Scan for the cell matching the given text and deliver its (X, Y) coordinate at center. 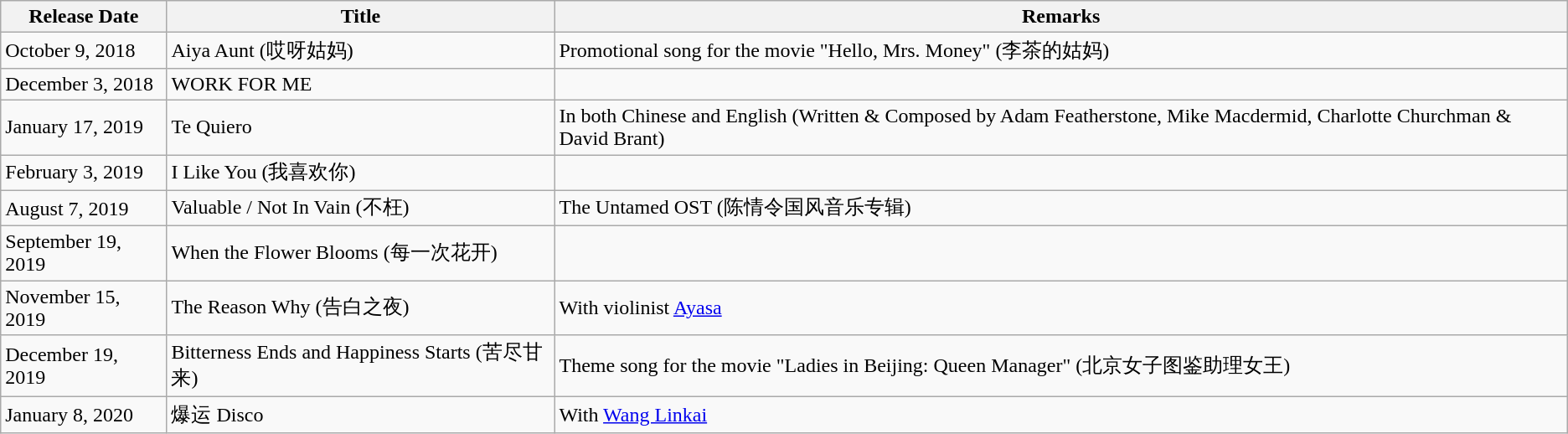
Remarks (1060, 17)
Promotional song for the movie "Hello, Mrs. Money" (李茶的姑妈) (1060, 50)
Valuable / Not In Vain (不枉) (360, 208)
When the Flower Blooms (每一次花开) (360, 253)
I Like You (我喜欢你) (360, 173)
The Untamed OST (陈情令国风音乐专辑) (1060, 208)
In both Chinese and English (Written & Composed by Adam Featherstone, Mike Macdermid, Charlotte Churchman & David Brant) (1060, 127)
Title (360, 17)
Release Date (84, 17)
December 19, 2019 (84, 366)
February 3, 2019 (84, 173)
November 15, 2019 (84, 308)
August 7, 2019 (84, 208)
Theme song for the movie "Ladies in Beijing: Queen Manager" (北京女子图鉴助理女王) (1060, 366)
January 8, 2020 (84, 416)
Te Quiero (360, 127)
Aiya Aunt (哎呀姑妈) (360, 50)
Bitterness Ends and Happiness Starts (苦尽甘来) (360, 366)
October 9, 2018 (84, 50)
The Reason Why (告白之夜) (360, 308)
With violinist Ayasa (1060, 308)
With Wang Linkai (1060, 416)
December 3, 2018 (84, 84)
September 19, 2019 (84, 253)
WORK FOR ME (360, 84)
January 17, 2019 (84, 127)
爆运 Disco (360, 416)
